Identify which cell holds the provided text, then report its [X, Y] central coordinate. 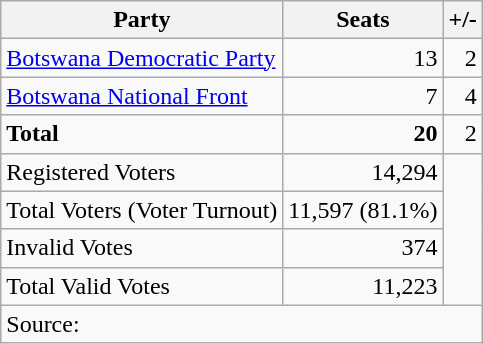
11,597 (81.1%) [363, 210]
Invalid Votes [142, 248]
Total Voters (Voter Turnout) [142, 210]
7 [363, 96]
4 [462, 96]
Source: [242, 324]
Total [142, 134]
Botswana National Front [142, 96]
20 [363, 134]
Party [142, 20]
Botswana Democratic Party [142, 58]
Registered Voters [142, 172]
13 [363, 58]
11,223 [363, 286]
374 [363, 248]
Seats [363, 20]
+/- [462, 20]
14,294 [363, 172]
Total Valid Votes [142, 286]
